Capture the cell that displays the provided text and extract its (X, Y) central coordinate. 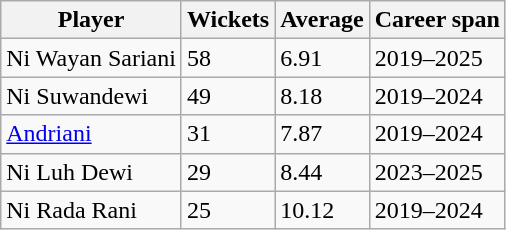
7.87 (322, 134)
Ni Luh Dewi (92, 172)
31 (228, 134)
6.91 (322, 58)
Ni Suwandewi (92, 96)
2023–2025 (437, 172)
49 (228, 96)
2019–2025 (437, 58)
Career span (437, 20)
Ni Rada Rani (92, 210)
10.12 (322, 210)
58 (228, 58)
29 (228, 172)
Wickets (228, 20)
Andriani (92, 134)
8.18 (322, 96)
Player (92, 20)
Average (322, 20)
8.44 (322, 172)
25 (228, 210)
Ni Wayan Sariani (92, 58)
